Capture the cell that displays the provided text and extract its (X, Y) central coordinate. 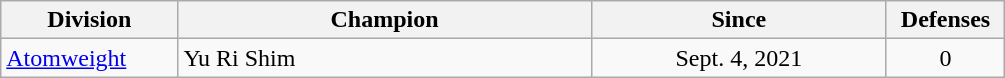
Since (738, 20)
Champion (384, 20)
Yu Ri Shim (384, 58)
Sept. 4, 2021 (738, 58)
0 (945, 58)
Division (90, 20)
Atomweight (90, 58)
Defenses (945, 20)
